Scan for the cell matching the given text and deliver its [X, Y] coordinate at center. 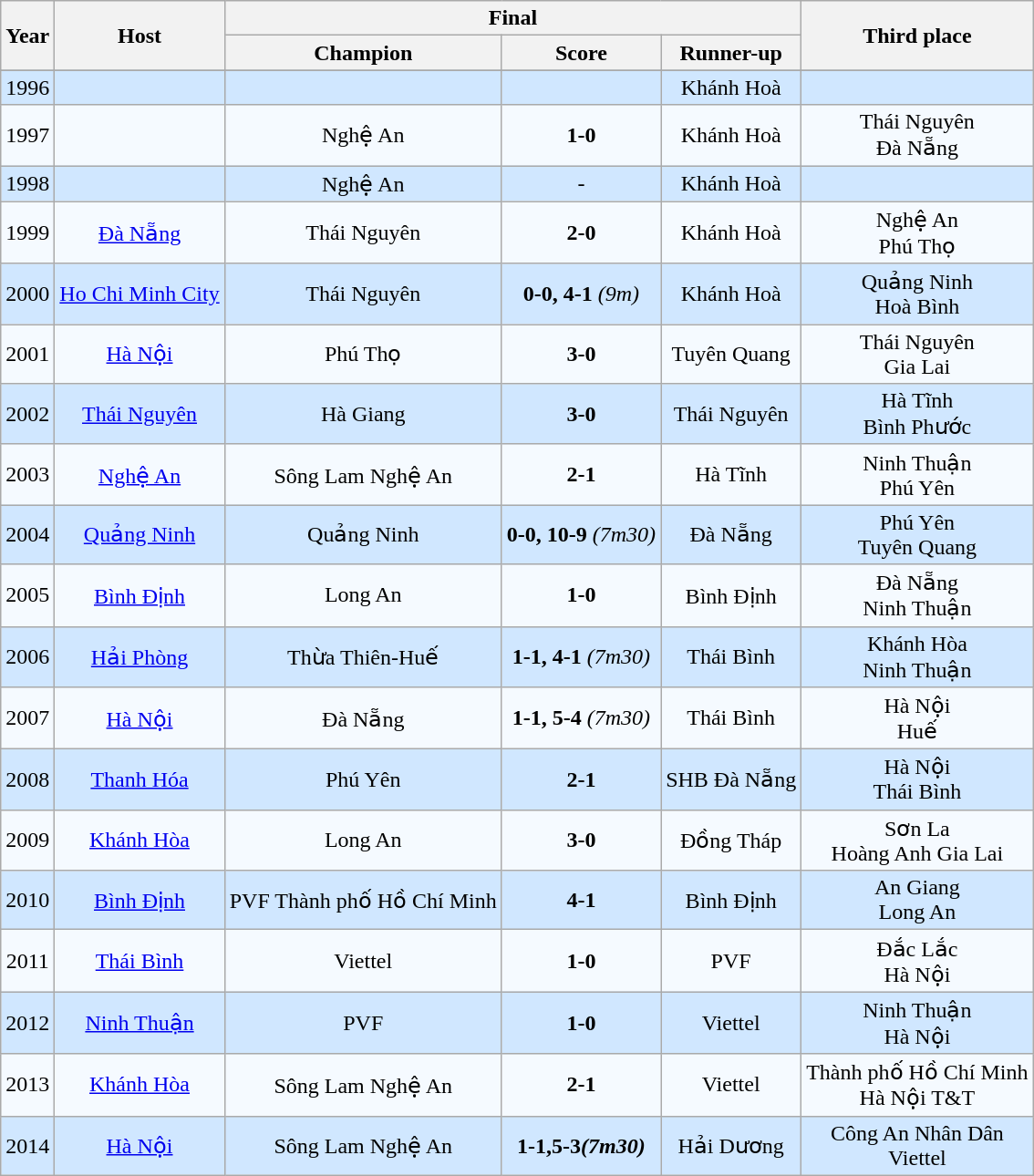
Third place [917, 36]
Hà Tĩnh [731, 474]
2009 [27, 841]
1999 [27, 232]
2014 [27, 1145]
Runner-up [731, 53]
Đồng Tháp [731, 841]
Hải Phòng [140, 656]
2001 [27, 354]
2-0 [581, 232]
Phú Yên [363, 780]
1-1,5-3(7m30) [581, 1145]
Khánh Hòa Ninh Thuận [917, 656]
2006 [27, 656]
2000 [27, 294]
Thừa Thiên-Huế [363, 656]
Sơn La Hoàng Anh Gia Lai [917, 841]
2012 [27, 1023]
Thành phố Hồ Chí Minh Hà Nội T&T [917, 1085]
Ninh Thuận [140, 1023]
2002 [27, 414]
1998 [27, 184]
Final [512, 18]
Hải Dương [731, 1145]
Nghệ An Phú Thọ [917, 232]
Thanh Hóa [140, 780]
Year [27, 36]
Host [140, 36]
1-1, 5-4 (7m30) [581, 718]
SHB Đà Nẵng [731, 780]
1-1, 4-1 (7m30) [581, 656]
Đắc Lắc Hà Nội [917, 961]
An Giang Long An [917, 901]
2007 [27, 718]
Score [581, 53]
Ninh Thuận Phú Yên [917, 474]
0-0, 10-9 (7m30) [581, 534]
Hà Nội Huế [917, 718]
2005 [27, 595]
1997 [27, 135]
Phú Thọ [363, 354]
PVF Thành phố Hồ Chí Minh [363, 901]
4-1 [581, 901]
Đà Nẵng Ninh Thuận [917, 595]
2004 [27, 534]
Phú Yên Tuyên Quang [917, 534]
2013 [27, 1085]
Ninh Thuận Hà Nội [917, 1023]
Ho Chi Minh City [140, 294]
Thái Nguyên Gia Lai [917, 354]
- [581, 184]
Hà Nội Thái Bình [917, 780]
0-0, 4-1 (9m) [581, 294]
Hà Tĩnh Bình Phước [917, 414]
Công An Nhân Dân Viettel [917, 1145]
Champion [363, 53]
Thái Nguyên Đà Nẵng [917, 135]
Hà Giang [363, 414]
1996 [27, 88]
2008 [27, 780]
Quảng Ninh Hoà Bình [917, 294]
2010 [27, 901]
2011 [27, 961]
2003 [27, 474]
Tuyên Quang [731, 354]
